Return [X, Y] of the center of cell containing provided text 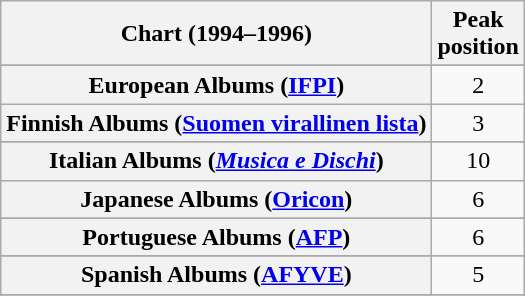
Finnish Albums (Suomen virallinen lista) [216, 123]
Portuguese Albums (AFP) [216, 237]
Peakposition [478, 34]
European Albums (IFPI) [216, 85]
10 [478, 161]
5 [478, 275]
Chart (1994–1996) [216, 34]
3 [478, 123]
Spanish Albums (AFYVE) [216, 275]
Italian Albums (Musica e Dischi) [216, 161]
Japanese Albums (Oricon) [216, 199]
2 [478, 85]
